Provide the (x, y) coordinate of the cell's center where the given text is located.  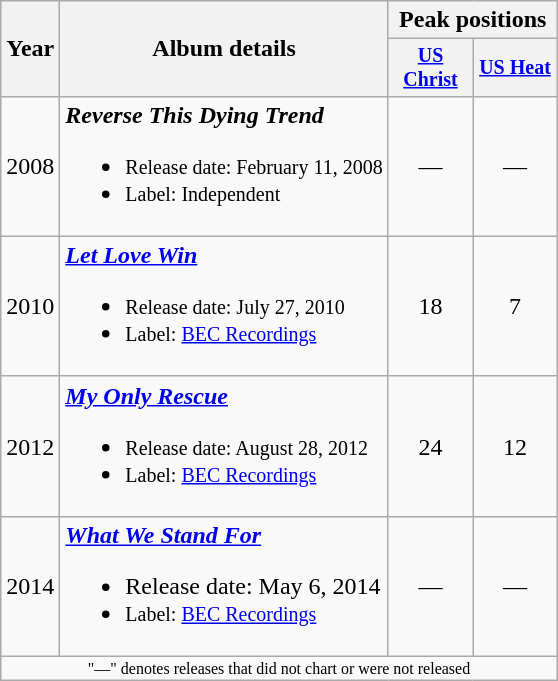
2010 (30, 306)
24 (430, 446)
2008 (30, 166)
7 (515, 306)
Let Love WinRelease date: July 27, 2010Label: BEC Recordings (224, 306)
12 (515, 446)
18 (430, 306)
Year (30, 49)
2012 (30, 446)
Album details (224, 49)
US Heat (515, 68)
US Christ (430, 68)
What We Stand ForRelease date: May 6, 2014Label: BEC Recordings (224, 586)
"—" denotes releases that did not chart or were not released (279, 669)
My Only RescueRelease date: August 28, 2012Label: BEC Recordings (224, 446)
Reverse This Dying TrendRelease date: February 11, 2008Label: Independent (224, 166)
Peak positions (472, 20)
2014 (30, 586)
